Output the [x, y] coordinate of the center of the cell containing the given text.  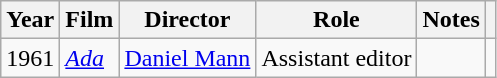
Director [188, 20]
Daniel Mann [188, 58]
Role [336, 20]
1961 [30, 58]
Assistant editor [336, 58]
Ada [90, 58]
Notes [451, 20]
Film [90, 20]
Year [30, 20]
